Detect which cell encompasses the target text, then output its [X, Y] center coordinate. 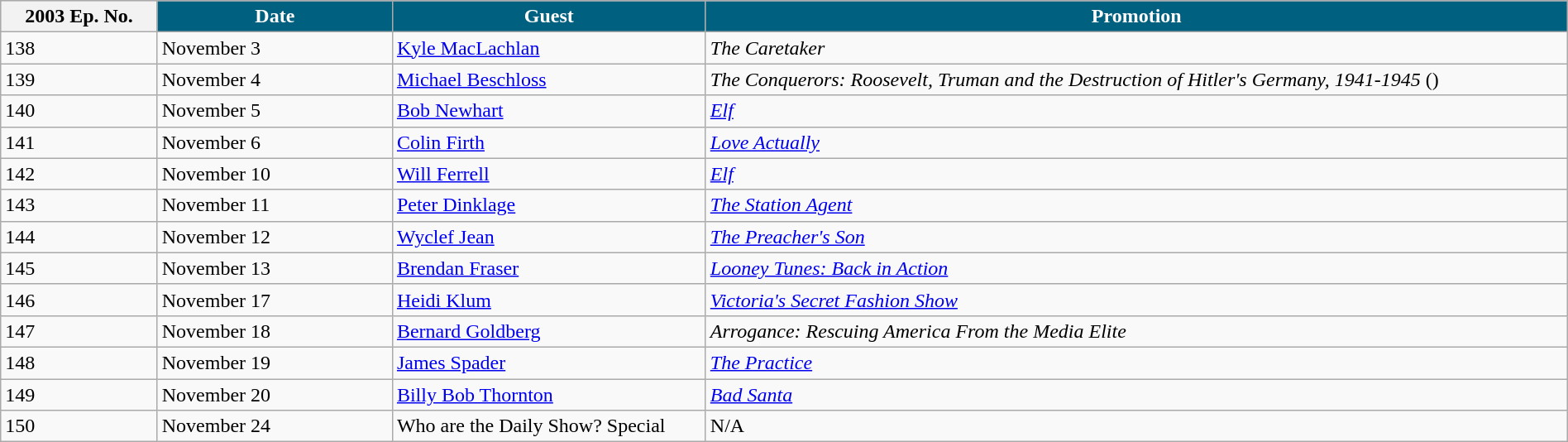
148 [79, 363]
November 6 [275, 142]
November 11 [275, 205]
The Conquerors: Roosevelt, Truman and the Destruction of Hitler's Germany, 1941-1945 () [1136, 79]
145 [79, 268]
The Caretaker [1136, 48]
Peter Dinklage [549, 205]
November 20 [275, 395]
November 5 [275, 111]
144 [79, 237]
November 18 [275, 331]
146 [79, 300]
Date [275, 17]
The Station Agent [1136, 205]
Who are the Daily Show? Special [549, 426]
James Spader [549, 363]
140 [79, 111]
Brendan Fraser [549, 268]
138 [79, 48]
139 [79, 79]
Bob Newhart [549, 111]
November 17 [275, 300]
Bernard Goldberg [549, 331]
The Practice [1136, 363]
Promotion [1136, 17]
Will Ferrell [549, 174]
N/A [1136, 426]
Victoria's Secret Fashion Show [1136, 300]
Billy Bob Thornton [549, 395]
November 10 [275, 174]
November 4 [275, 79]
Kyle MacLachlan [549, 48]
November 24 [275, 426]
November 12 [275, 237]
Bad Santa [1136, 395]
Michael Beschloss [549, 79]
Arrogance: Rescuing America From the Media Elite [1136, 331]
150 [79, 426]
November 13 [275, 268]
Heidi Klum [549, 300]
2003 Ep. No. [79, 17]
149 [79, 395]
141 [79, 142]
Looney Tunes: Back in Action [1136, 268]
142 [79, 174]
November 19 [275, 363]
Guest [549, 17]
143 [79, 205]
Love Actually [1136, 142]
Wyclef Jean [549, 237]
Colin Firth [549, 142]
147 [79, 331]
November 3 [275, 48]
The Preacher's Son [1136, 237]
